Extract the (x, y) coordinate from the center of the cell holding the provided text.  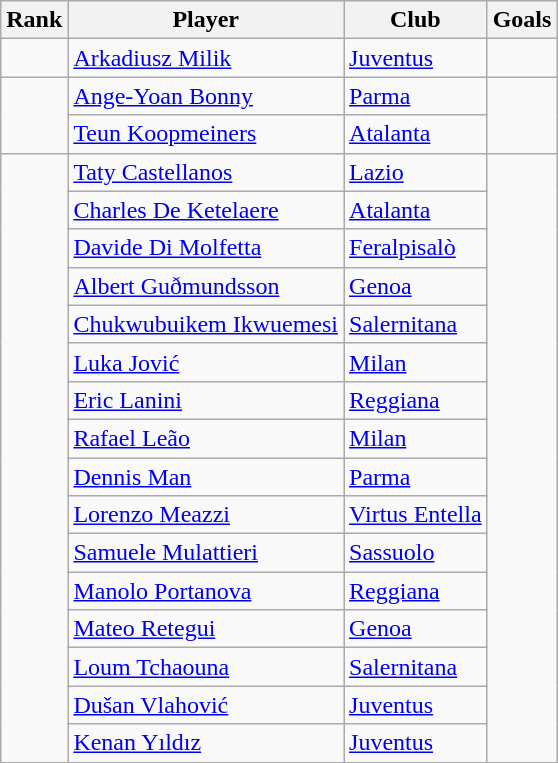
Player (206, 20)
Lazio (416, 172)
Rank (34, 20)
Charles De Ketelaere (206, 210)
Kenan Yıldız (206, 743)
Arkadiusz Milik (206, 58)
Chukwubuikem Ikwuemesi (206, 324)
Manolo Portanova (206, 591)
Mateo Retegui (206, 629)
Teun Koopmeiners (206, 134)
Club (416, 20)
Luka Jović (206, 362)
Virtus Entella (416, 515)
Davide Di Molfetta (206, 248)
Goals (522, 20)
Dušan Vlahović (206, 705)
Sassuolo (416, 553)
Lorenzo Meazzi (206, 515)
Dennis Man (206, 477)
Eric Lanini (206, 400)
Samuele Mulattieri (206, 553)
Taty Castellanos (206, 172)
Ange-Yoan Bonny (206, 96)
Rafael Leão (206, 438)
Loum Tchaouna (206, 667)
Albert Guðmundsson (206, 286)
Feralpisalò (416, 248)
